Provide the (x, y) coordinate of the cell's center where the given text is located.  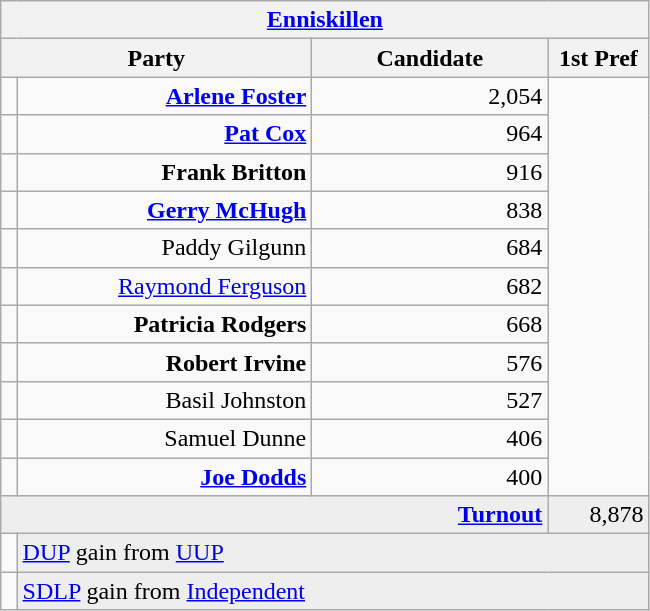
Frank Britton (164, 172)
Robert Irvine (164, 362)
Raymond Ferguson (164, 286)
Joe Dodds (164, 477)
682 (430, 286)
400 (430, 477)
916 (430, 172)
DUP gain from UUP (333, 553)
527 (430, 400)
964 (430, 134)
668 (430, 324)
Pat Cox (164, 134)
Enniskillen (325, 20)
Samuel Dunne (164, 438)
Party (156, 58)
838 (430, 210)
Basil Johnston (164, 400)
1st Pref (598, 58)
2,054 (430, 96)
Turnout (274, 515)
SDLP gain from Independent (333, 591)
406 (430, 438)
576 (430, 362)
684 (430, 248)
Candidate (430, 58)
Gerry McHugh (164, 210)
Paddy Gilgunn (164, 248)
8,878 (598, 515)
Arlene Foster (164, 96)
Patricia Rodgers (164, 324)
